Identify which cell holds the provided text, then report its (x, y) central coordinate. 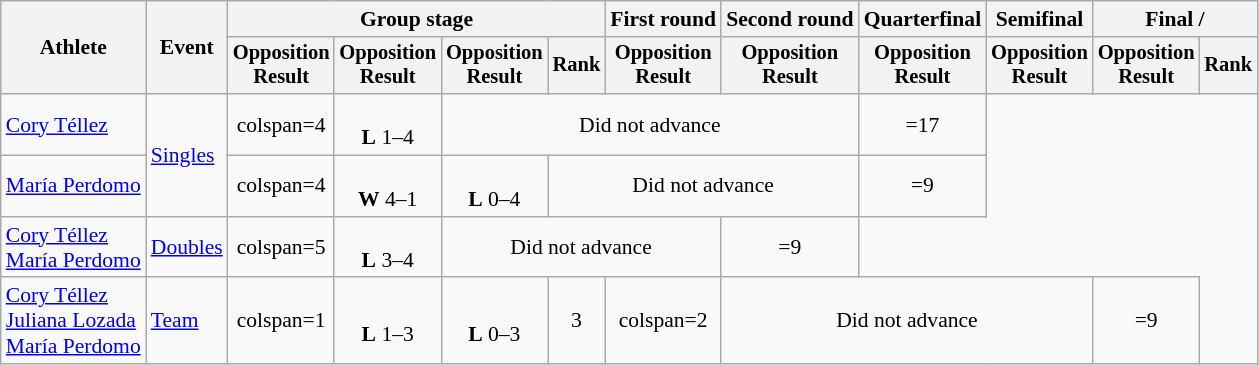
colspan=2 (663, 322)
María Perdomo (74, 186)
L 0–3 (494, 322)
Team (187, 322)
Athlete (74, 48)
Final / (1175, 19)
Semifinal (1040, 19)
=17 (923, 124)
Cory TéllezMaría Perdomo (74, 248)
Cory TéllezJuliana LozadaMaría Perdomo (74, 322)
First round (663, 19)
Event (187, 48)
colspan=1 (282, 322)
W 4–1 (388, 186)
L 0–4 (494, 186)
L 1–4 (388, 124)
colspan=5 (282, 248)
L 3–4 (388, 248)
Second round (790, 19)
Doubles (187, 248)
Cory Téllez (74, 124)
Group stage (416, 19)
Quarterfinal (923, 19)
L 1–3 (388, 322)
3 (577, 322)
Singles (187, 155)
